Scan for the cell matching the given text and deliver its [X, Y] coordinate at center. 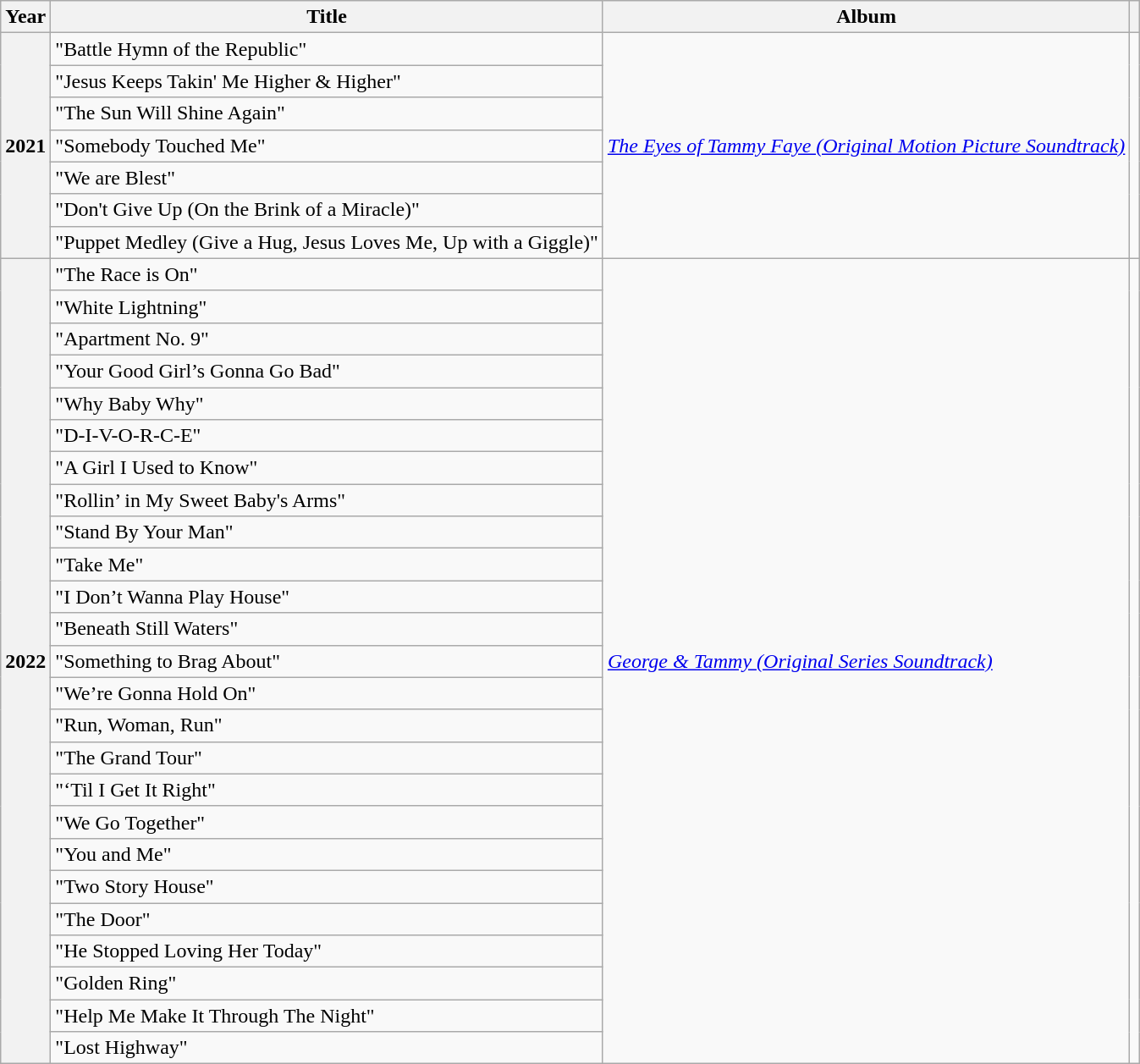
"Two Story House" [327, 886]
"Jesus Keeps Takin' Me Higher & Higher" [327, 81]
"‘Til I Get It Right" [327, 790]
"The Race is On" [327, 274]
"White Lightning" [327, 306]
"The Door" [327, 918]
"Your Good Girl’s Gonna Go Bad" [327, 371]
"Apartment No. 9" [327, 339]
"Stand By Your Man" [327, 532]
"Golden Ring" [327, 984]
"Run, Woman, Run" [327, 725]
"Rollin’ in My Sweet Baby's Arms" [327, 500]
"Lost Highway" [327, 1048]
"Don't Give Up (On the Brink of a Miracle)" [327, 210]
"We are Blest" [327, 178]
"I Don’t Wanna Play House" [327, 597]
"We Go Together" [327, 822]
"He Stopped Loving Her Today" [327, 951]
"Puppet Medley (Give a Hug, Jesus Loves Me, Up with a Giggle)" [327, 242]
2022 [25, 661]
"We’re Gonna Hold On" [327, 693]
George & Tammy (Original Series Soundtrack) [867, 661]
"Somebody Touched Me" [327, 146]
Title [327, 17]
"A Girl I Used to Know" [327, 468]
The Eyes of Tammy Faye (Original Motion Picture Soundtrack) [867, 146]
"Something to Brag About" [327, 661]
Year [25, 17]
"You and Me" [327, 854]
"The Sun Will Shine Again" [327, 113]
"Beneath Still Waters" [327, 629]
Album [867, 17]
"The Grand Tour" [327, 758]
"Why Baby Why" [327, 404]
"Take Me" [327, 565]
"D-I-V-O-R-C-E" [327, 436]
"Help Me Make It Through The Night" [327, 1016]
"Battle Hymn of the Republic" [327, 49]
2021 [25, 146]
